Identify which cell holds the provided text, then report its [x, y] central coordinate. 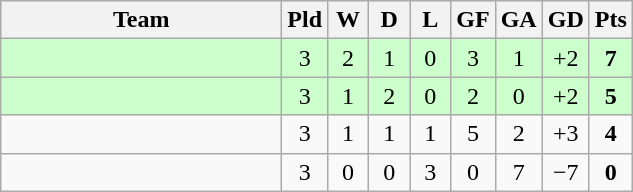
+3 [566, 134]
L [430, 20]
4 [610, 134]
−7 [566, 172]
GD [566, 20]
W [348, 20]
Pts [610, 20]
D [390, 20]
Pld [305, 20]
GA [518, 20]
GF [473, 20]
Team [142, 20]
